Locate the cell with the specified text and output its (X, Y) center coordinate. 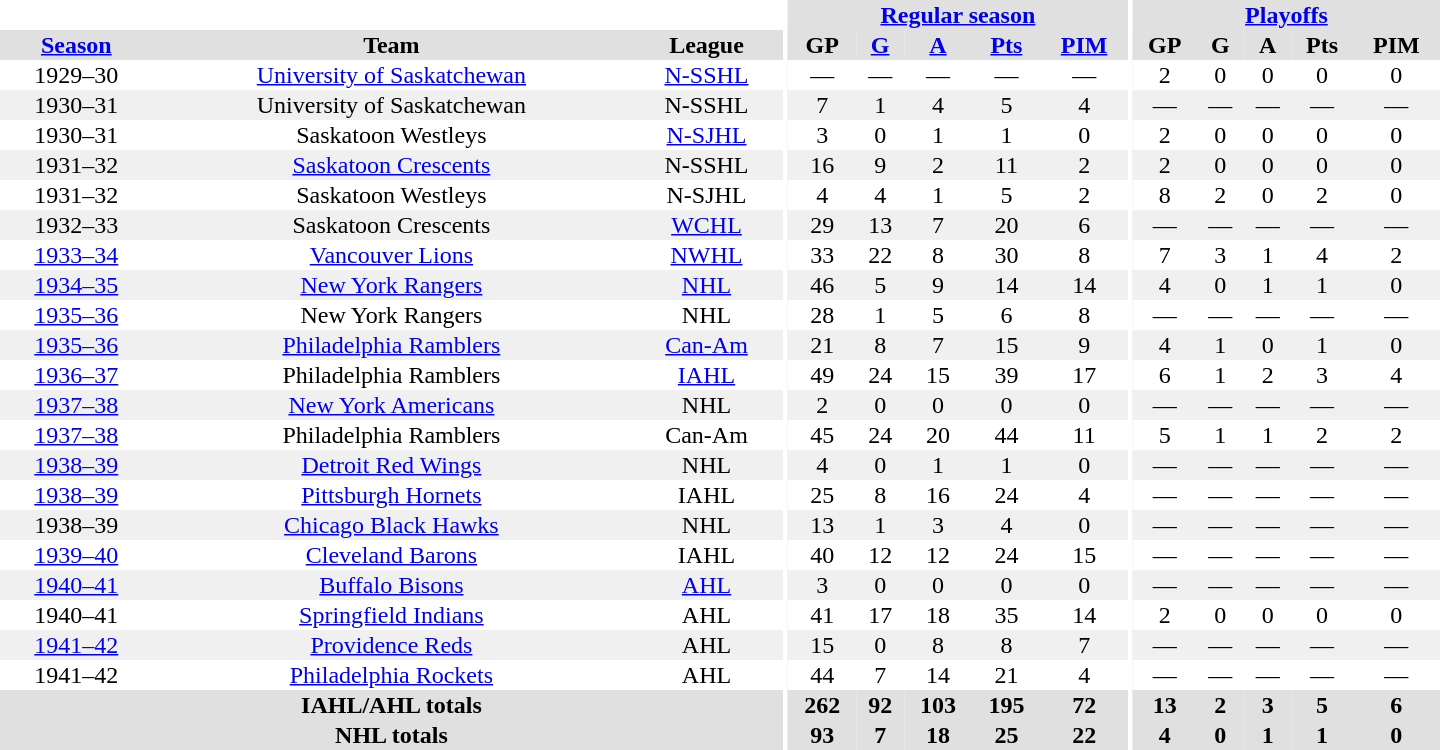
WCHL (706, 225)
33 (822, 255)
Providence Reds (392, 645)
New York Americans (392, 405)
195 (1006, 705)
35 (1006, 615)
IAHL/AHL totals (392, 705)
Cleveland Barons (392, 555)
1934–35 (76, 285)
46 (822, 285)
40 (822, 555)
Philadelphia Rockets (392, 675)
NWHL (706, 255)
Regular season (958, 15)
Chicago Black Hawks (392, 525)
Team (392, 45)
Pittsburgh Hornets (392, 495)
1932–33 (76, 225)
Season (76, 45)
30 (1006, 255)
262 (822, 705)
Vancouver Lions (392, 255)
Detroit Red Wings (392, 465)
1929–30 (76, 75)
103 (938, 705)
45 (822, 435)
72 (1084, 705)
92 (880, 705)
NHL totals (392, 735)
1939–40 (76, 555)
29 (822, 225)
41 (822, 615)
Springfield Indians (392, 615)
Buffalo Bisons (392, 585)
39 (1006, 375)
28 (822, 315)
1936–37 (76, 375)
League (706, 45)
49 (822, 375)
1933–34 (76, 255)
Playoffs (1286, 15)
93 (822, 735)
